Search for the cell housing the specified text and yield its (X, Y) center coordinate. 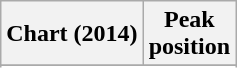
Peakposition (189, 34)
Chart (2014) (72, 34)
